Output the [x, y] coordinate of the center of the cell containing the given text.  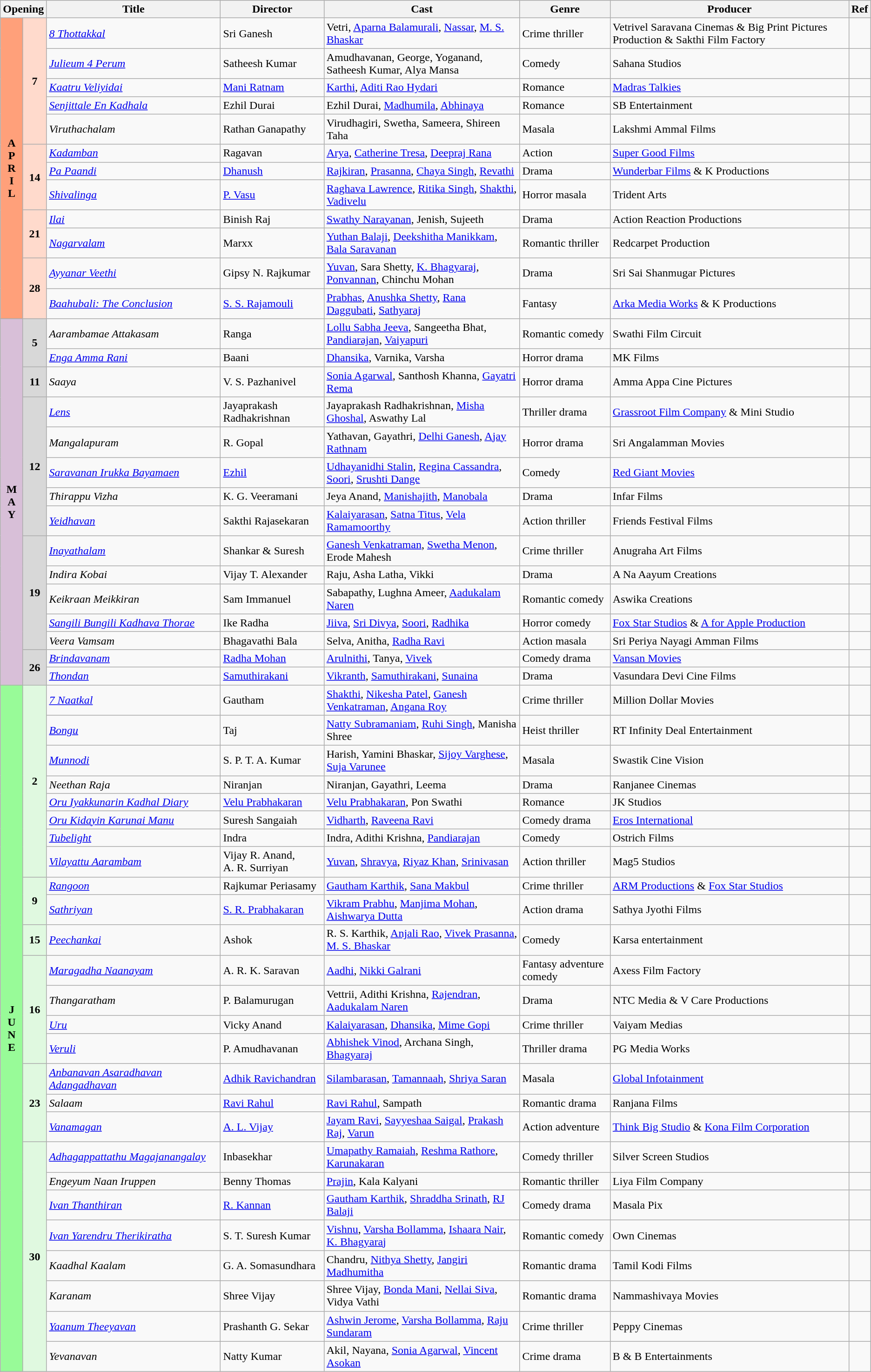
Million Dollar Movies [730, 700]
Prabhas, Anushka Shetty, Rana Daggubati, Sathyaraj [422, 303]
Vishnu, Varsha Bollamma, Ishaara Nair, K. Bhagyaraj [422, 1235]
21 [34, 234]
Baahubali: The Conclusion [134, 303]
Marxx [272, 243]
19 [34, 592]
Satheesh Kumar [272, 63]
Peechankai [134, 940]
Gautham Karthik, Sana Makbul [422, 886]
15 [34, 940]
Ilai [134, 219]
Prashanth G. Sekar [272, 1326]
Velu Prabhakaran, Pon Swathi [422, 802]
Horror masala [565, 195]
Kalaiyarasan, Satna Titus, Vela Ramamoorthy [422, 520]
Benny Thomas [272, 1181]
Radha Mohan [272, 658]
Rangoon [134, 886]
Jayaprakash Radhakrishnan, Misha Ghoshal, Aswathy Lal [422, 412]
Adhik Ravichandran [272, 1079]
Shree Vijay, Bonda Mani, Nellai Siva, Vidya Vathi [422, 1296]
NTC Media & V Care Productions [730, 1001]
Prajin, Kala Kalyani [422, 1181]
Vijay R. Anand,A. R. Surriyan [272, 862]
Raghava Lawrence, Ritika Singh, Shakthi, Vadivelu [422, 195]
14 [34, 177]
Arka Media Works & K Productions [730, 303]
Sakthi Rajasekaran [272, 520]
SB Entertainment [730, 105]
S. P. T. A. Kumar [272, 760]
Action drama [565, 909]
Kaatru Veliyidai [134, 87]
Bongu [134, 731]
Mani Ratnam [272, 87]
Ivan Yarendru Therikiratha [134, 1235]
Abhishek Vinod, Archana Singh, Bhagyaraj [422, 1048]
Cast [422, 9]
Peppy Cinemas [730, 1326]
26 [34, 667]
Ref [860, 9]
Vasundara Devi Cine Films [730, 676]
Think Big Studio & Kona Film Corporation [730, 1127]
Title [134, 9]
Silver Screen Studios [730, 1157]
Natty Subramaniam, Ruhi Singh, Manisha Shree [422, 731]
Tubelight [134, 838]
Ganesh Venkatraman, Swetha Menon, Erode Mahesh [422, 551]
Ezhil Durai, Madhumila, Abhinaya [422, 105]
Keikraan Meikkiran [134, 599]
Umapathy Ramaiah, Reshma Rathore, Karunakaran [422, 1157]
Thangaratham [134, 1001]
Axess Film Factory [730, 970]
Kadamban [134, 153]
Sabapathy, Lughna Ameer, Aadukalam Naren [422, 599]
Vidharth, Raveena Ravi [422, 820]
Kalaiyarasan, Dhansika, Mime Gopi [422, 1024]
Saravanan Irukka Bayamaen [134, 473]
Jiiva, Sri Divya, Soori, Radhika [422, 623]
Rajkumar Periasamy [272, 886]
12 [34, 466]
Veruli [134, 1048]
Vijay T. Alexander [272, 575]
Veera Vamsam [134, 640]
Karsa entertainment [730, 940]
Kaadhal Kaalam [134, 1266]
Pa Paandi [134, 171]
Samuthirakani [272, 676]
Dhansika, Varnika, Varsha [422, 358]
A. L. Vijay [272, 1127]
Crime drama [565, 1356]
Producer [730, 9]
Eros International [730, 820]
Taj [272, 731]
Sathriyan [134, 909]
Vilayattu Aarambam [134, 862]
Lakshmi Ammal Films [730, 129]
APRIL [12, 168]
Wunderbar Films & K Productions [730, 171]
Jayam Ravi, Sayyeshaa Saigal, Prakash Raj, Varun [422, 1127]
Virudhagiri, Swetha, Sameera, Shireen Taha [422, 129]
Selva, Anitha, Radha Ravi [422, 640]
Liya Film Company [730, 1181]
Adhagappattathu Magajanangalay [134, 1157]
Viruthachalam [134, 129]
Global Infotainment [730, 1079]
Thondan [134, 676]
Vanamagan [134, 1127]
Vansan Movies [730, 658]
Velu Prabhakaran [272, 802]
B & B Entertainments [730, 1356]
Shree Vijay [272, 1296]
Shakthi, Nikesha Patel, Ganesh Venkatraman, Angana Roy [422, 700]
Salaam [134, 1103]
Ostrich Films [730, 838]
Binish Raj [272, 219]
Natty Kumar [272, 1356]
Akil, Nayana, Sonia Agarwal, Vincent Asokan [422, 1356]
Mangalapuram [134, 442]
Sangili Bungili Kadhava Thorae [134, 623]
Vettrii, Adithi Krishna, Rajendran, Aadukalam Naren [422, 1001]
Gipsy N. Rajkumar [272, 273]
R. Kannan [272, 1205]
Amudhavanan, George, Yoganand, Satheesh Kumar, Alya Mansa [422, 63]
Sam Immanuel [272, 599]
A. R. K. Saravan [272, 970]
Chandru, Nithya Shetty, Jangiri Madhumitha [422, 1266]
Sahana Studios [730, 63]
Karthi, Aditi Rao Hydari [422, 87]
Suresh Sangaiah [272, 820]
Ranga [272, 334]
Aswika Creations [730, 599]
Red Giant Movies [730, 473]
Trident Arts [730, 195]
Neethan Raja [134, 785]
Inbasekhar [272, 1157]
Redcarpet Production [730, 243]
S. T. Suresh Kumar [272, 1235]
Dhanush [272, 171]
Action [565, 153]
Ravi Rahul, Sampath [422, 1103]
Yuvan, Shravya, Riyaz Khan, Srinivasan [422, 862]
Aarambamae Attakasam [134, 334]
R. S. Karthik, Anjali Rao, Vivek Prasanna, M. S. Bhaskar [422, 940]
Anugraha Art Films [730, 551]
Gautham [272, 700]
Sri Angalamman Movies [730, 442]
Sathya Jyothi Films [730, 909]
Vicky Anand [272, 1024]
Ashok [272, 940]
Niranjan [272, 785]
ARM Productions & Fox Star Studios [730, 886]
S. S. Rajamouli [272, 303]
Amma Appa Cine Pictures [730, 382]
Swathy Narayanan, Jenish, Sujeeth [422, 219]
Ivan Thanthiran [134, 1205]
Maragadha Naanayam [134, 970]
5 [34, 343]
Mag5 Studios [730, 862]
JK Studios [730, 802]
Ezhil [272, 473]
Raju, Asha Latha, Vikki [422, 575]
Opening [23, 9]
23 [34, 1103]
MAY [12, 502]
Ashwin Jerome, Varsha Bollamma, Raju Sundaram [422, 1326]
Shivalinga [134, 195]
Yuvan, Sara Shetty, K. Bhagyaraj, Ponvannan, Chinchu Mohan [422, 273]
7 [34, 81]
Rathan Ganapathy [272, 129]
Ike Radha [272, 623]
Ranjanee Cinemas [730, 785]
Yeidhavan [134, 520]
Infar Films [730, 497]
Brindavanam [134, 658]
28 [34, 288]
Yuthan Balaji, Deekshitha Manikkam, Bala Saravanan [422, 243]
Vikranth, Samuthirakani, Sunaina [422, 676]
Aadhi, Nikki Galrani [422, 970]
Shankar & Suresh [272, 551]
Ragavan [272, 153]
Horror comedy [565, 623]
Action masala [565, 640]
S. R. Prabhakaran [272, 909]
Niranjan, Gayathri, Leema [422, 785]
Arulnithi, Tanya, Vivek [422, 658]
Ravi Rahul [272, 1103]
Genre [565, 9]
7 Naatkal [134, 700]
Vikram Prabhu, Manjima Mohan, Aishwarya Dutta [422, 909]
Nagarvalam [134, 243]
Vaiyam Medias [730, 1024]
Saaya [134, 382]
Grassroot Film Company & Mini Studio [730, 412]
2 [34, 781]
Vetri, Aparna Balamurali, Nassar, M. S. Bhaskar [422, 34]
Indira Kobai [134, 575]
Lens [134, 412]
Anbanavan Asaradhavan Adangadhavan [134, 1079]
Uru [134, 1024]
Comedy thriller [565, 1157]
Director [272, 9]
Vetrivel Saravana Cinemas & Big Print Pictures Production & Sakthi Film Factory [730, 34]
Super Good Films [730, 153]
Yevanavan [134, 1356]
K. G. Veeramani [272, 497]
Fox Star Studios & A for Apple Production [730, 623]
16 [34, 1009]
Julieum 4 Perum [134, 63]
Lollu Sabha Jeeva, Sangeetha Bhat, Pandiarajan, Vaiyapuri [422, 334]
V. S. Pazhanivel [272, 382]
Oru Kidayin Karunai Manu [134, 820]
Swastik Cine Vision [730, 760]
Rajkiran, Prasanna, Chaya Singh, Revathi [422, 171]
Ranjana Films [730, 1103]
Jayaprakash Radhakrishnan [272, 412]
Thirappu Vizha [134, 497]
Silambarasan, Tamannaah, Shriya Saran [422, 1079]
R. Gopal [272, 442]
Ezhil Durai [272, 105]
Jeya Anand, Manishajith, Manobala [422, 497]
Udhayanidhi Stalin, Regina Cassandra, Soori, Srushti Dange [422, 473]
Masala Pix [730, 1205]
Nammashivaya Movies [730, 1296]
11 [34, 382]
PG Media Works [730, 1048]
Indra, Adithi Krishna, Pandiarajan [422, 838]
Oru Iyakkunarin Kadhal Diary [134, 802]
Fantasy adventure comedy [565, 970]
Karanam [134, 1296]
JUNE [12, 1029]
P. Amudhavanan [272, 1048]
A Na Aayum Creations [730, 575]
Ayyanar Veethi [134, 273]
Fantasy [565, 303]
Munnodi [134, 760]
Tamil Kodi Films [730, 1266]
G. A. Somasundhara [272, 1266]
Arya, Catherine Tresa, Deepraj Rana [422, 153]
Inayathalam [134, 551]
Madras Talkies [730, 87]
Swathi Film Circuit [730, 334]
Sri Sai Shanmugar Pictures [730, 273]
Friends Festival Films [730, 520]
Engeyum Naan Iruppen [134, 1181]
Enga Amma Rani [134, 358]
Bhagavathi Bala [272, 640]
Action adventure [565, 1127]
Sri Ganesh [272, 34]
P. Vasu [272, 195]
30 [34, 1257]
Senjittale En Kadhala [134, 105]
Yaanum Theeyavan [134, 1326]
Baani [272, 358]
Sri Periya Nayagi Amman Films [730, 640]
9 [34, 901]
RT Infinity Deal Entertainment [730, 731]
P. Balamurugan [272, 1001]
Own Cinemas [730, 1235]
Yathavan, Gayathri, Delhi Ganesh, Ajay Rathnam [422, 442]
Action Reaction Productions [730, 219]
8 Thottakkal [134, 34]
Sonia Agarwal, Santhosh Khanna, Gayatri Rema [422, 382]
Gautham Karthik, Shraddha Srinath, RJ Balaji [422, 1205]
Heist thriller [565, 731]
Harish, Yamini Bhaskar, Sijoy Varghese, Suja Varunee [422, 760]
MK Films [730, 358]
Indra [272, 838]
